Output the (X, Y) coordinate of the center of the cell containing the given text.  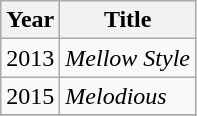
2013 (30, 58)
Melodious (128, 96)
Year (30, 20)
Title (128, 20)
2015 (30, 96)
Mellow Style (128, 58)
